Pinpoint the cell where the given text exists, returning its (x, y) midpoint coordinate. 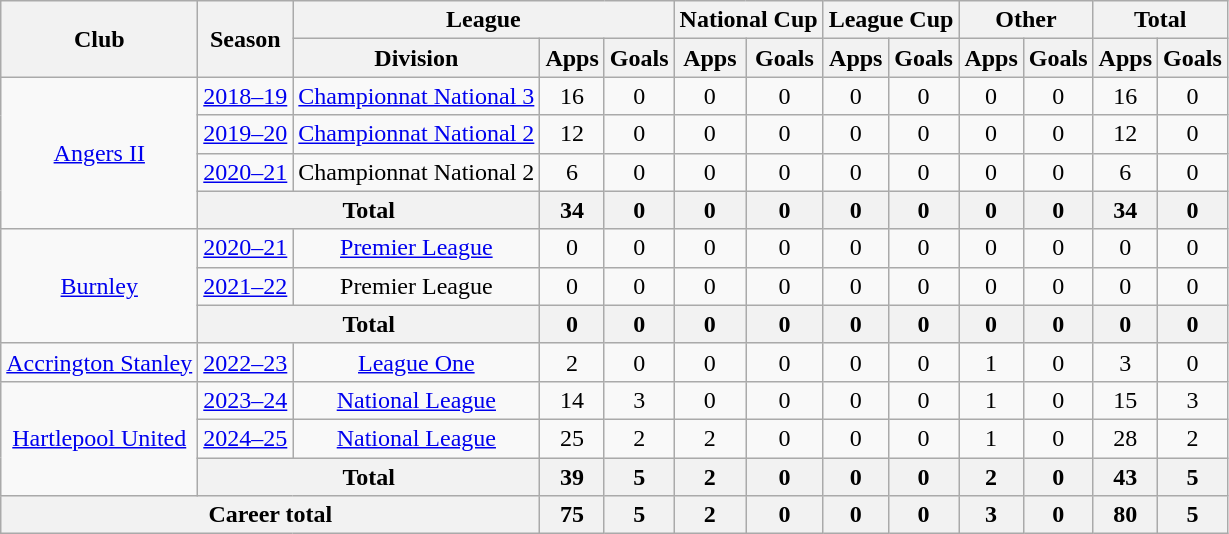
75 (572, 515)
Accrington Stanley (100, 362)
2022–23 (246, 362)
Burnley (100, 286)
2018–19 (246, 96)
39 (572, 477)
Hartlepool United (100, 438)
2019–20 (246, 134)
League One (416, 362)
43 (1125, 477)
Club (100, 39)
28 (1125, 438)
Division (416, 58)
80 (1125, 515)
Season (246, 39)
Championnat National 3 (416, 96)
14 (572, 400)
League Cup (891, 20)
15 (1125, 400)
Other (1026, 20)
2023–24 (246, 400)
2021–22 (246, 286)
League (484, 20)
2024–25 (246, 438)
Career total (270, 515)
25 (572, 438)
Angers II (100, 153)
National Cup (748, 20)
